Output the (x, y) coordinate of the center of the cell containing the given text.  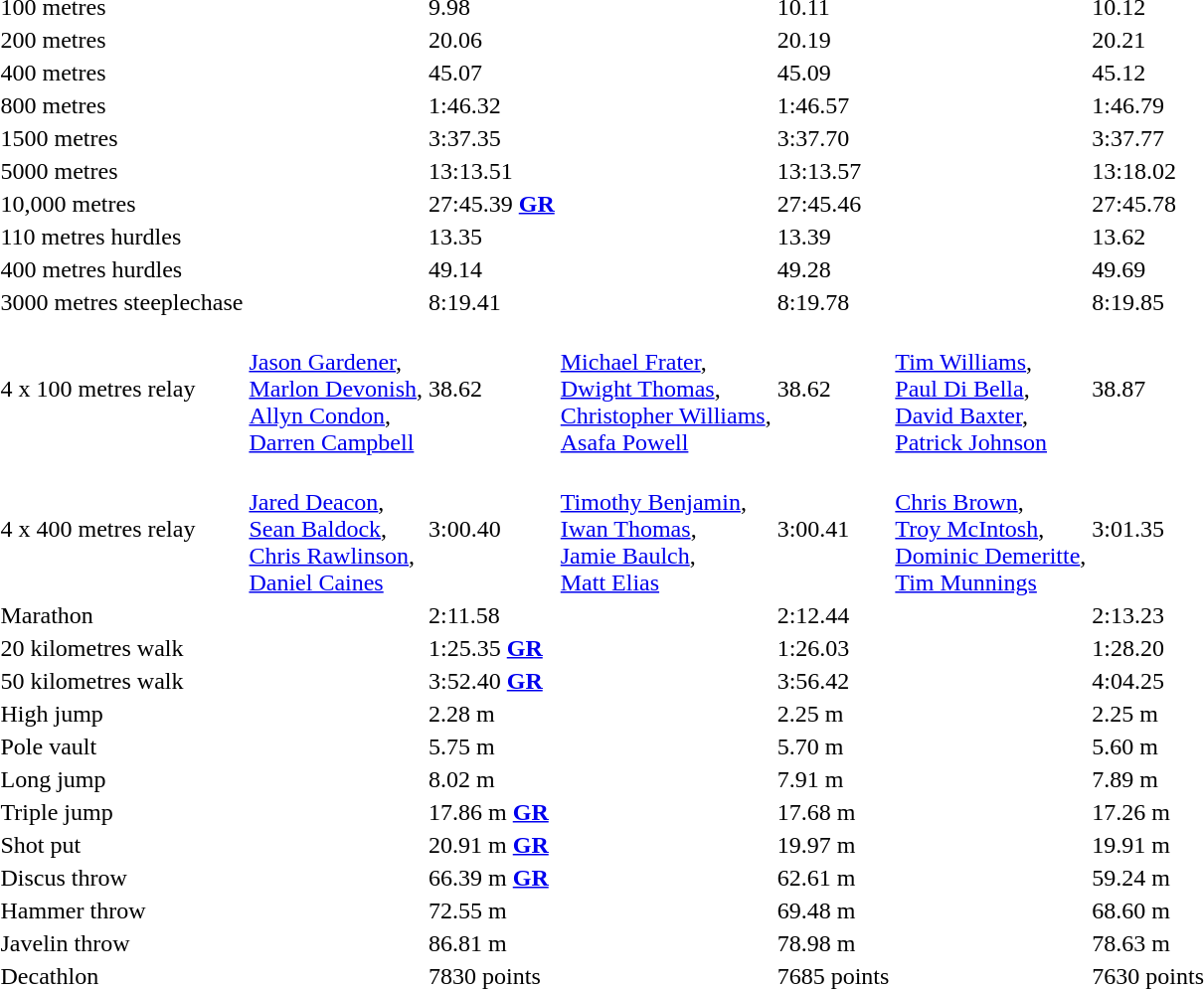
3:52.40 GR (492, 681)
Timothy Benjamin,Iwan Thomas,Jamie Baulch,Matt Elias (666, 529)
7.91 m (833, 779)
17.68 m (833, 812)
3:37.70 (833, 138)
Jason Gardener,Marlon Devonish,Allyn Condon,Darren Campbell (336, 389)
78.98 m (833, 943)
Chris Brown,Troy McIntosh,Dominic Demeritte,Tim Munnings (990, 529)
13:13.57 (833, 171)
27:45.39 GR (492, 204)
20.91 m GR (492, 845)
Tim Williams,Paul Di Bella,David Baxter,Patrick Johnson (990, 389)
3:00.40 (492, 529)
27:45.46 (833, 204)
Jared Deacon,Sean Baldock,Chris Rawlinson,Daniel Caines (336, 529)
1:26.03 (833, 648)
2.25 m (833, 714)
69.48 m (833, 910)
13:13.51 (492, 171)
49.14 (492, 269)
5.70 m (833, 746)
13.35 (492, 237)
72.55 m (492, 910)
19.97 m (833, 845)
17.86 m GR (492, 812)
62.61 m (833, 878)
45.09 (833, 73)
3:37.35 (492, 138)
8:19.41 (492, 302)
5.75 m (492, 746)
2.28 m (492, 714)
1:25.35 GR (492, 648)
86.81 m (492, 943)
20.06 (492, 40)
2:11.58 (492, 615)
2:12.44 (833, 615)
20.19 (833, 40)
3:00.41 (833, 529)
13.39 (833, 237)
45.07 (492, 73)
1:46.57 (833, 105)
Michael Frater,Dwight Thomas,Christopher Williams,Asafa Powell (666, 389)
8:19.78 (833, 302)
1:46.32 (492, 105)
8.02 m (492, 779)
3:56.42 (833, 681)
49.28 (833, 269)
66.39 m GR (492, 878)
